Search for the cell housing the specified text and yield its [x, y] center coordinate. 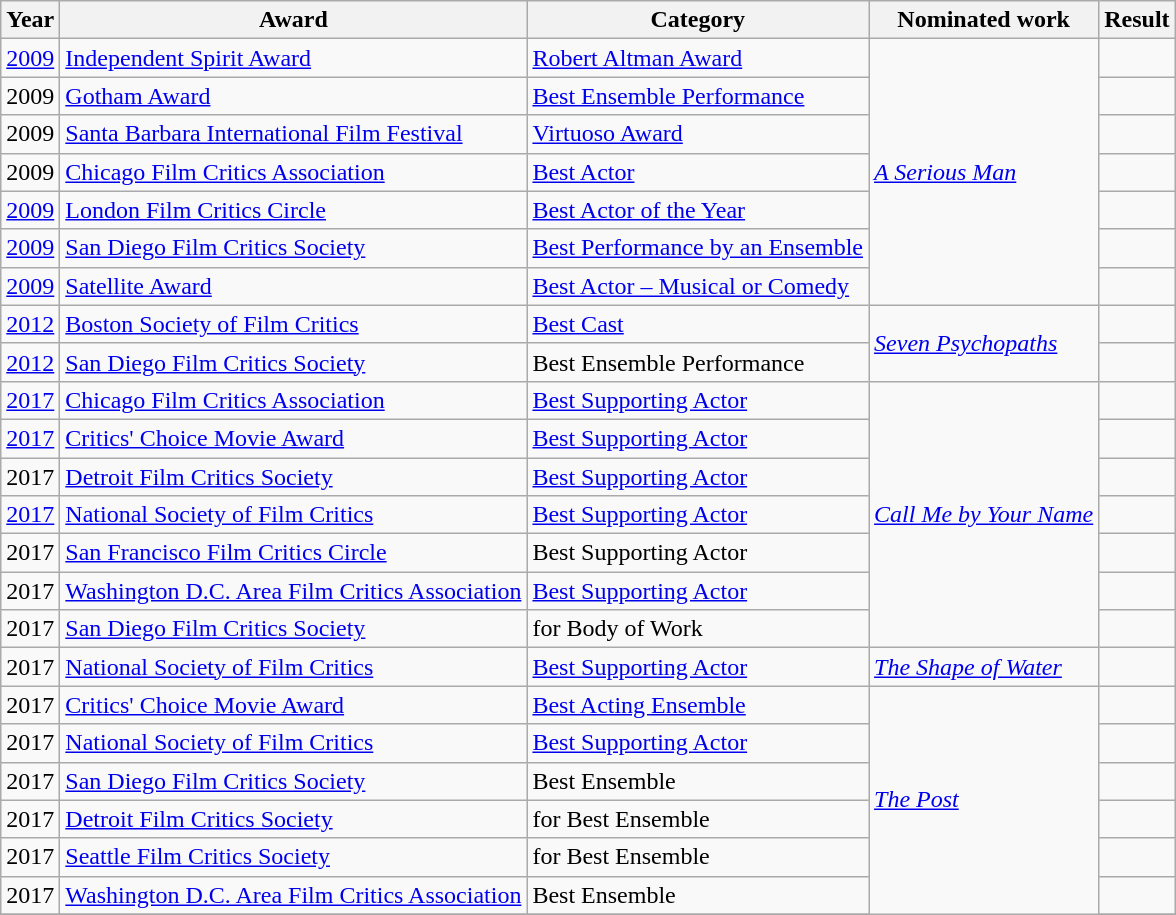
Result [1137, 20]
London Film Critics Circle [294, 210]
Best Cast [698, 324]
Seven Psychopaths [984, 343]
Best Actor of the Year [698, 210]
Best Acting Ensemble [698, 705]
Seattle Film Critics Society [294, 857]
Satellite Award [294, 286]
Award [294, 20]
San Francisco Film Critics Circle [294, 553]
Robert Altman Award [698, 58]
Virtuoso Award [698, 134]
The Shape of Water [984, 667]
Independent Spirit Award [294, 58]
Year [30, 20]
Category [698, 20]
A Serious Man [984, 172]
The Post [984, 800]
Santa Barbara International Film Festival [294, 134]
Boston Society of Film Critics [294, 324]
Best Actor [698, 172]
Gotham Award [294, 96]
Nominated work [984, 20]
Call Me by Your Name [984, 514]
Best Actor – Musical or Comedy [698, 286]
Best Performance by an Ensemble [698, 248]
for Body of Work [698, 629]
